Search for the cell housing the specified text and yield its (X, Y) center coordinate. 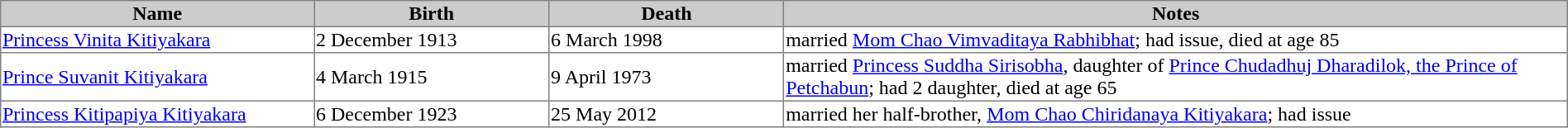
6 March 1998 (667, 40)
Notes (1176, 14)
6 December 1923 (432, 114)
9 April 1973 (667, 77)
Name (157, 14)
2 December 1913 (432, 40)
4 March 1915 (432, 77)
Princess Vinita Kitiyakara (157, 40)
married her half-brother, Mom Chao Chiridanaya Kitiyakara; had issue (1176, 114)
Prince Suvanit Kitiyakara (157, 77)
married Mom Chao Vimvaditaya Rabhibhat; had issue, died at age 85 (1176, 40)
married Princess Suddha Sirisobha, daughter of Prince Chudadhuj Dharadilok, the Prince of Petchabun; had 2 daughter, died at age 65 (1176, 77)
25 May 2012 (667, 114)
Birth (432, 14)
Death (667, 14)
Princess Kitipapiya Kitiyakara (157, 114)
